Locate the cell with the specified text and output its (X, Y) center coordinate. 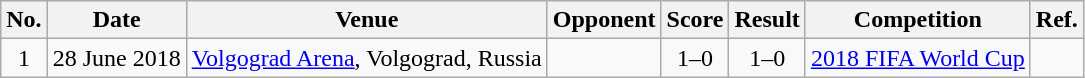
2018 FIFA World Cup (918, 58)
Date (116, 20)
Score (695, 20)
Venue (366, 20)
No. (24, 20)
Competition (918, 20)
1 (24, 58)
Opponent (604, 20)
Volgograd Arena, Volgograd, Russia (366, 58)
Ref. (1056, 20)
28 June 2018 (116, 58)
Result (767, 20)
